Output the (X, Y) coordinate of the center of the cell containing the given text.  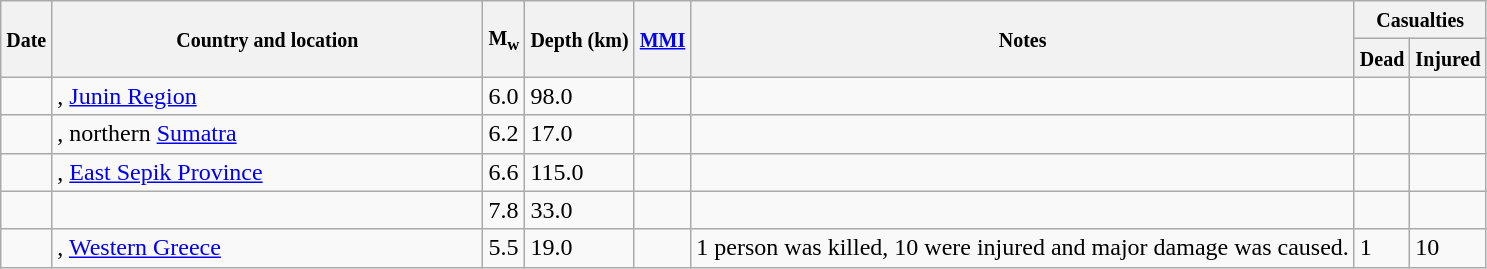
MMI (662, 39)
Depth (km) (580, 39)
6.2 (504, 134)
, northern Sumatra (268, 134)
Mw (504, 39)
, Western Greece (268, 248)
10 (1448, 248)
17.0 (580, 134)
33.0 (580, 210)
115.0 (580, 172)
Casualties (1420, 20)
, Junin Region (268, 96)
Injured (1448, 58)
Country and location (268, 39)
5.5 (504, 248)
7.8 (504, 210)
6.6 (504, 172)
19.0 (580, 248)
6.0 (504, 96)
Date (26, 39)
Notes (1023, 39)
1 (1382, 248)
, East Sepik Province (268, 172)
Dead (1382, 58)
1 person was killed, 10 were injured and major damage was caused. (1023, 248)
98.0 (580, 96)
